Return the (X, Y) coordinate for the center point of the cell that contains the specified text.  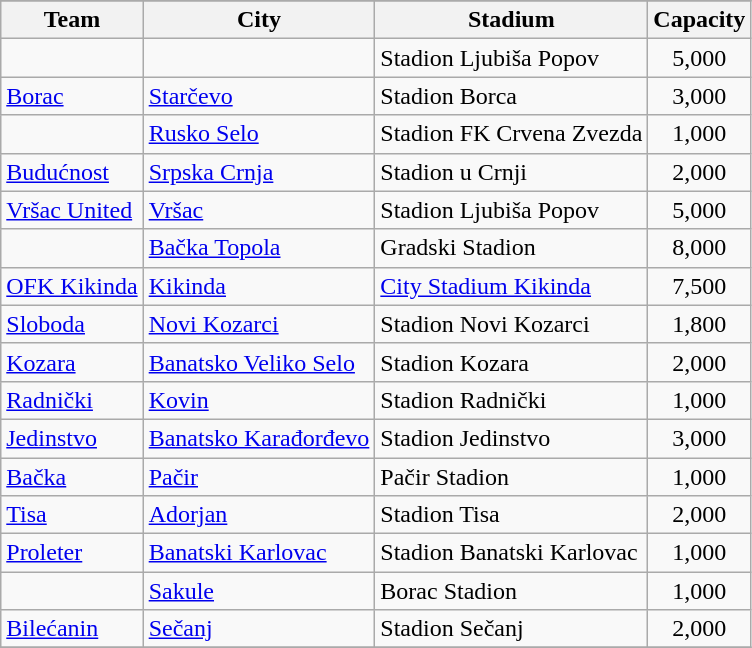
Starčevo (259, 96)
Stadion Borca (512, 96)
Pačir Stadion (512, 477)
Pačir (259, 477)
Novi Kozarci (259, 324)
Stadion Banatski Karlovac (512, 553)
Stadion Tisa (512, 515)
8,000 (700, 248)
Kovin (259, 400)
Sakule (259, 591)
Bačka (72, 477)
Sečanj (259, 629)
Adorjan (259, 515)
Tisa (72, 515)
City (259, 20)
Team (72, 20)
Stadium (512, 20)
Bilećanin (72, 629)
City Stadium Kikinda (512, 286)
Kikinda (259, 286)
7,500 (700, 286)
Vršac (259, 210)
Kozara (72, 362)
Srpska Crnja (259, 172)
Banatsko Veliko Selo (259, 362)
Stadion FK Crvena Zvezda (512, 134)
Gradski Stadion (512, 248)
Rusko Selo (259, 134)
Stadion Radnički (512, 400)
Radnički (72, 400)
Stadion Novi Kozarci (512, 324)
Borac (72, 96)
Banatsko Karađorđevo (259, 438)
Sloboda (72, 324)
Budućnost (72, 172)
Banatski Karlovac (259, 553)
Proleter (72, 553)
Jedinstvo (72, 438)
Stadion Sečanj (512, 629)
Stadion Jedinstvo (512, 438)
1,800 (700, 324)
Bačka Topola (259, 248)
Vršac United (72, 210)
Stadion u Crnji (512, 172)
Capacity (700, 20)
Stadion Kozara (512, 362)
OFK Kikinda (72, 286)
Borac Stadion (512, 591)
